For the text-containing cell, return its midpoint in [X, Y] coordinate format. 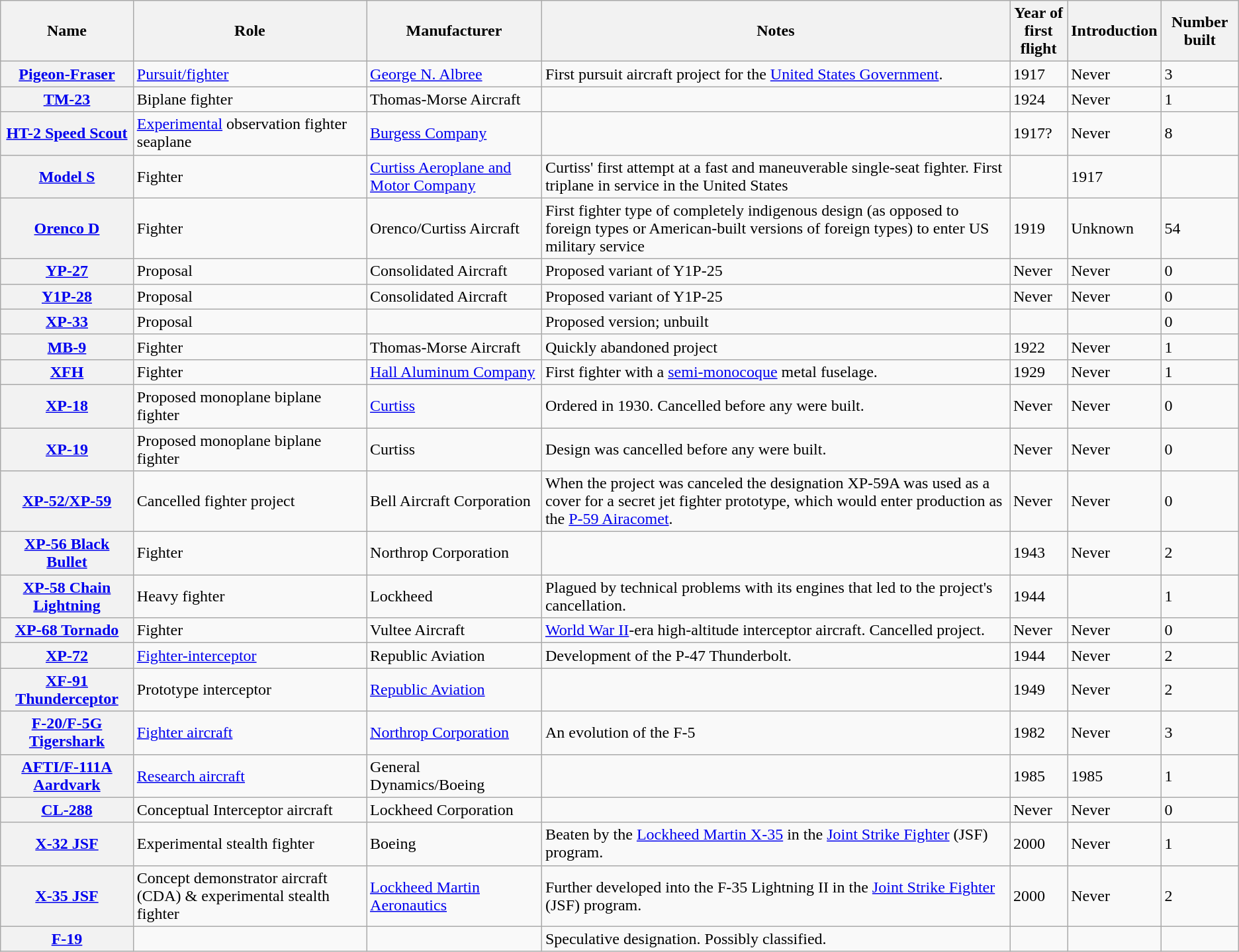
TM-23 [68, 99]
XP-52/XP-59 [68, 501]
An evolution of the F-5 [776, 733]
YP-27 [68, 271]
Experimental stealth fighter [250, 844]
F-19 [68, 939]
Lockheed Corporation [454, 810]
Concept demonstrator aircraft (CDA) & experimental stealth fighter [250, 896]
1949 [1039, 689]
Lockheed Martin Aeronautics [454, 896]
Research aircraft [250, 775]
1924 [1039, 99]
XP-56 Black Bullet [68, 553]
Heavy fighter [250, 597]
1929 [1039, 372]
Hall Aluminum Company [454, 372]
Beaten by the Lockheed Martin X-35 in the Joint Strike Fighter (JSF) program. [776, 844]
Unknown [1115, 228]
Introduction [1115, 31]
CL-288 [68, 810]
1922 [1039, 347]
Proposed version; unbuilt [776, 322]
Curtiss' first attempt at a fast and maneuverable single-seat fighter. First triplane in service in the United States [776, 176]
Fighter aircraft [250, 733]
Orenco/Curtiss Aircraft [454, 228]
Curtiss Aeroplane and Motor Company [454, 176]
Model S [68, 176]
XP-72 [68, 656]
Quickly abandoned project [776, 347]
MB-9 [68, 347]
54 [1199, 228]
X-35 JSF [68, 896]
Orenco D [68, 228]
Vultee Aircraft [454, 630]
Burgess Company [454, 134]
Cancelled fighter project [250, 501]
1943 [1039, 553]
Pigeon-Fraser [68, 74]
Y1P-28 [68, 296]
First fighter with a semi-monocoque metal fuselage. [776, 372]
XP-19 [68, 449]
XP-68 Tornado [68, 630]
Pursuit/fighter [250, 74]
Number built [1199, 31]
1982 [1039, 733]
HT-2 Speed Scout [68, 134]
F-20/F-5G Tigershark [68, 733]
Role [250, 31]
Lockheed [454, 597]
Prototype interceptor [250, 689]
1919 [1039, 228]
Boeing [454, 844]
Experimental observation fighter seaplane [250, 134]
Development of the P-47 Thunderbolt. [776, 656]
Ordered in 1930. Cancelled before any were built. [776, 406]
Plagued by technical problems with its engines that led to the project's cancellation. [776, 597]
Fighter-interceptor [250, 656]
XF-91 Thunderceptor [68, 689]
Further developed into the F-35 Lightning II in the Joint Strike Fighter (JSF) program. [776, 896]
Design was cancelled before any were built. [776, 449]
X-32 JSF [68, 844]
1917? [1039, 134]
Year offirst flight [1039, 31]
XP-33 [68, 322]
8 [1199, 134]
Biplane fighter [250, 99]
George N. Albree [454, 74]
World War II-era high-altitude interceptor aircraft. Cancelled project. [776, 630]
Speculative designation. Possibly classified. [776, 939]
Conceptual Interceptor aircraft [250, 810]
Manufacturer [454, 31]
Notes [776, 31]
AFTI/F-111A Aardvark [68, 775]
XFH [68, 372]
General Dynamics/Boeing [454, 775]
First pursuit aircraft project for the United States Government. [776, 74]
XP-18 [68, 406]
Bell Aircraft Corporation [454, 501]
XP-58 Chain Lightning [68, 597]
Name [68, 31]
